Pinpoint the cell where the given text exists, returning its [x, y] midpoint coordinate. 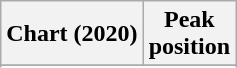
Peakposition [189, 34]
Chart (2020) [72, 34]
